Scan for the cell matching the given text and deliver its [X, Y] coordinate at center. 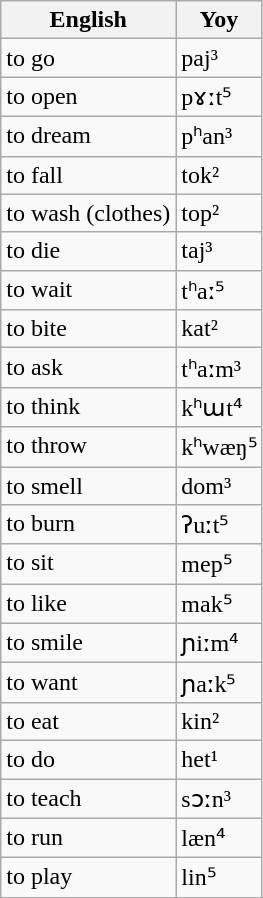
to wait [88, 290]
tʰaːm³ [219, 368]
to dream [88, 136]
mak⁵ [219, 604]
to do [88, 759]
ɲiːm⁴ [219, 643]
to burn [88, 525]
to wash (clothes) [88, 213]
Yoy [219, 20]
kʰɯt⁴ [219, 407]
to think [88, 407]
pʰan³ [219, 136]
to open [88, 97]
kʰwæŋ⁵ [219, 447]
to smile [88, 643]
to fall [88, 175]
taj³ [219, 251]
to run [88, 838]
pɤːt⁵ [219, 97]
to want [88, 683]
to go [88, 58]
sɔːn³ [219, 798]
mep⁵ [219, 564]
to sit [88, 564]
dom³ [219, 485]
to bite [88, 329]
to teach [88, 798]
tok² [219, 175]
het¹ [219, 759]
to like [88, 604]
to eat [88, 721]
to smell [88, 485]
English [88, 20]
to die [88, 251]
lin⁵ [219, 878]
to ask [88, 368]
kat² [219, 329]
paj³ [219, 58]
kin² [219, 721]
to play [88, 878]
to throw [88, 447]
ɲaːk⁵ [219, 683]
ʔuːt⁵ [219, 525]
læn⁴ [219, 838]
tʰaː⁵ [219, 290]
top² [219, 213]
